For the text-containing cell, return its midpoint in [X, Y] coordinate format. 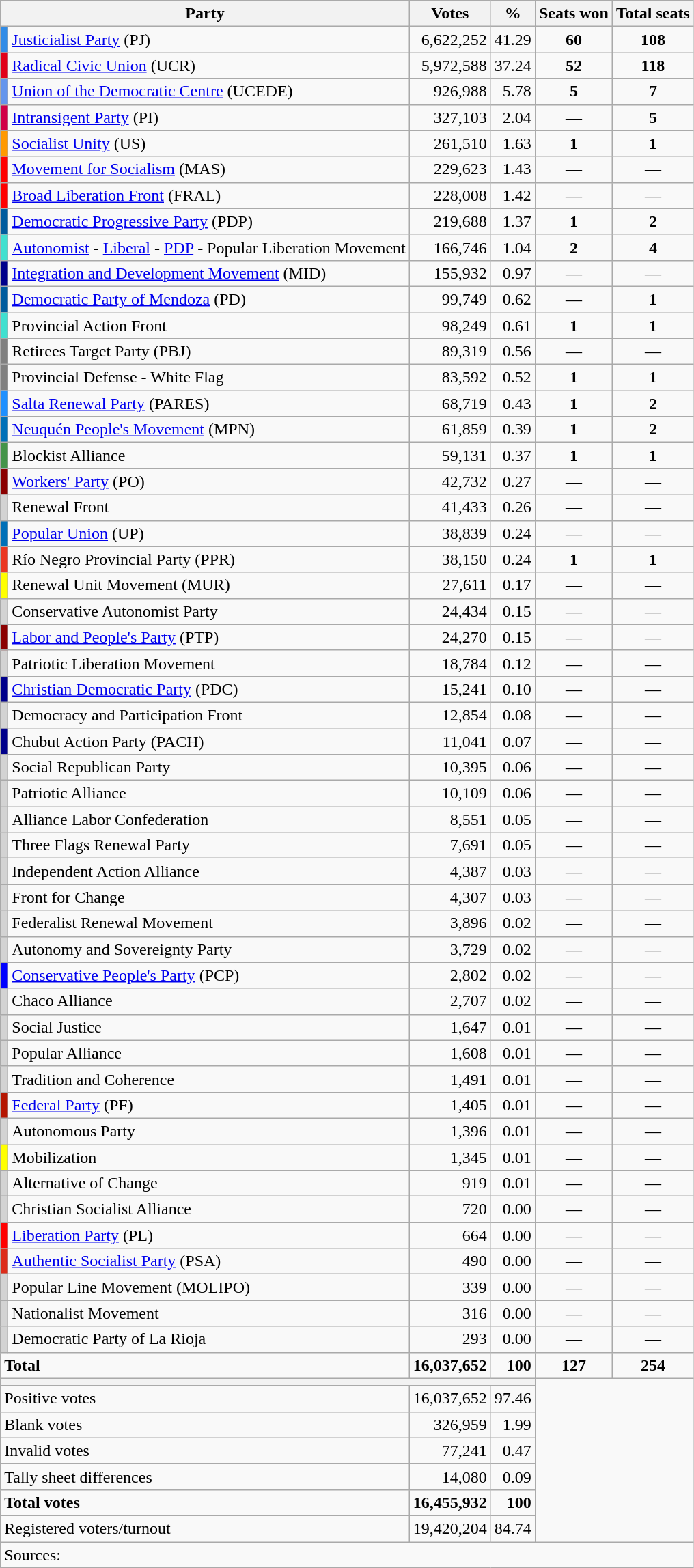
7 [653, 92]
Federalist Renewal Movement [209, 923]
Social Republican Party [209, 768]
219,688 [449, 221]
2,707 [449, 1001]
Party [205, 14]
Christian Socialist Alliance [209, 1209]
Conservative People's Party (PCP) [209, 975]
0.17 [512, 585]
0.26 [512, 507]
41.29 [512, 40]
42,732 [449, 481]
0.43 [512, 404]
% [512, 14]
229,623 [449, 169]
326,959 [449, 1425]
2.04 [512, 117]
Democratic Party of La Rioja [209, 1339]
Autonomy and Sovereignty Party [209, 949]
118 [653, 66]
0.52 [512, 378]
327,103 [449, 117]
Nationalist Movement [209, 1313]
7,691 [449, 845]
11,041 [449, 741]
0.61 [512, 326]
Integration and Development Movement (MID) [209, 273]
Christian Democratic Party (PDC) [209, 689]
Conservative Autonomist Party [209, 611]
89,319 [449, 352]
1.04 [512, 247]
6,622,252 [449, 40]
0.39 [512, 430]
Renewal Unit Movement (MUR) [209, 585]
0.37 [512, 456]
Democratic Party of Mendoza (PD) [209, 299]
Workers' Party (PO) [209, 481]
38,839 [449, 533]
Intransigent Party (PI) [209, 117]
1.37 [512, 221]
Salta Renewal Party (PARES) [209, 404]
2,802 [449, 975]
Alliance Labor Confederation [209, 820]
Independent Action Alliance [209, 871]
Sources: [347, 1555]
83,592 [449, 378]
38,150 [449, 559]
84.74 [512, 1528]
Registered voters/turnout [205, 1528]
1.42 [512, 195]
0.07 [512, 741]
Río Negro Provincial Party (PPR) [209, 559]
228,008 [449, 195]
Autonomous Party [209, 1131]
10,395 [449, 768]
0.27 [512, 481]
10,109 [449, 794]
Popular Line Movement (MOLIPO) [209, 1287]
926,988 [449, 92]
77,241 [449, 1451]
1.43 [512, 169]
15,241 [449, 689]
68,719 [449, 404]
0.12 [512, 663]
166,746 [449, 247]
Invalid votes [205, 1451]
Seats won [574, 14]
3,896 [449, 923]
60 [574, 40]
Retirees Target Party (PBJ) [209, 352]
1.63 [512, 143]
61,859 [449, 430]
Blockist Alliance [209, 456]
Tradition and Coherence [209, 1079]
0.56 [512, 352]
Socialist Unity (US) [209, 143]
Chaco Alliance [209, 1001]
Mobilization [209, 1158]
41,433 [449, 507]
0.47 [512, 1451]
Chubut Action Party (PACH) [209, 741]
664 [449, 1235]
Positive votes [205, 1399]
1,647 [449, 1027]
127 [574, 1365]
Authentic Socialist Party (PSA) [209, 1261]
490 [449, 1261]
1,345 [449, 1158]
24,270 [449, 637]
0.09 [512, 1476]
Autonomist - Liberal - PDP - Popular Liberation Movement [209, 247]
0.10 [512, 689]
Provincial Defense - White Flag [209, 378]
720 [449, 1209]
59,131 [449, 456]
Movement for Socialism (MAS) [209, 169]
Three Flags Renewal Party [209, 845]
Patriotic Alliance [209, 794]
4,387 [449, 871]
Blank votes [205, 1425]
Popular Alliance [209, 1053]
8,551 [449, 820]
4,307 [449, 897]
Total seats [653, 14]
Total votes [205, 1502]
Democracy and Participation Front [209, 715]
Total [205, 1365]
52 [574, 66]
Labor and People's Party (PTP) [209, 637]
Justicialist Party (PJ) [209, 40]
16,455,932 [449, 1502]
12,854 [449, 715]
Tally sheet differences [205, 1476]
Radical Civic Union (UCR) [209, 66]
Democratic Progressive Party (PDP) [209, 221]
316 [449, 1313]
97.46 [512, 1399]
Union of the Democratic Centre (UCEDE) [209, 92]
24,434 [449, 611]
14,080 [449, 1476]
293 [449, 1339]
99,749 [449, 299]
5.78 [512, 92]
19,420,204 [449, 1528]
1,405 [449, 1105]
Liberation Party (PL) [209, 1235]
18,784 [449, 663]
1.99 [512, 1425]
Provincial Action Front [209, 326]
108 [653, 40]
Social Justice [209, 1027]
Front for Change [209, 897]
Renewal Front [209, 507]
Neuquén People's Movement (MPN) [209, 430]
4 [653, 247]
254 [653, 1365]
Federal Party (PF) [209, 1105]
3,729 [449, 949]
1,491 [449, 1079]
98,249 [449, 326]
Alternative of Change [209, 1184]
Votes [449, 14]
919 [449, 1184]
155,932 [449, 273]
339 [449, 1287]
0.08 [512, 715]
27,611 [449, 585]
0.62 [512, 299]
1,608 [449, 1053]
0.97 [512, 273]
Popular Union (UP) [209, 533]
5,972,588 [449, 66]
261,510 [449, 143]
37.24 [512, 66]
Broad Liberation Front (FRAL) [209, 195]
Patriotic Liberation Movement [209, 663]
1,396 [449, 1131]
